Output the (X, Y) coordinate of the center of the cell containing the given text.  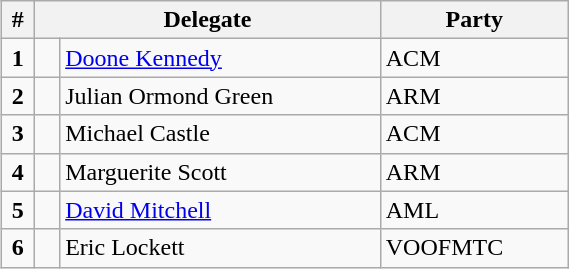
3 (18, 134)
6 (18, 248)
1 (18, 58)
AML (474, 210)
Delegate (208, 20)
4 (18, 172)
VOOFMTC (474, 248)
David Mitchell (220, 210)
2 (18, 96)
Marguerite Scott (220, 172)
5 (18, 210)
Eric Lockett (220, 248)
Michael Castle (220, 134)
Party (474, 20)
Julian Ormond Green (220, 96)
# (18, 20)
Doone Kennedy (220, 58)
